Return (X, Y) of the center of cell containing provided text 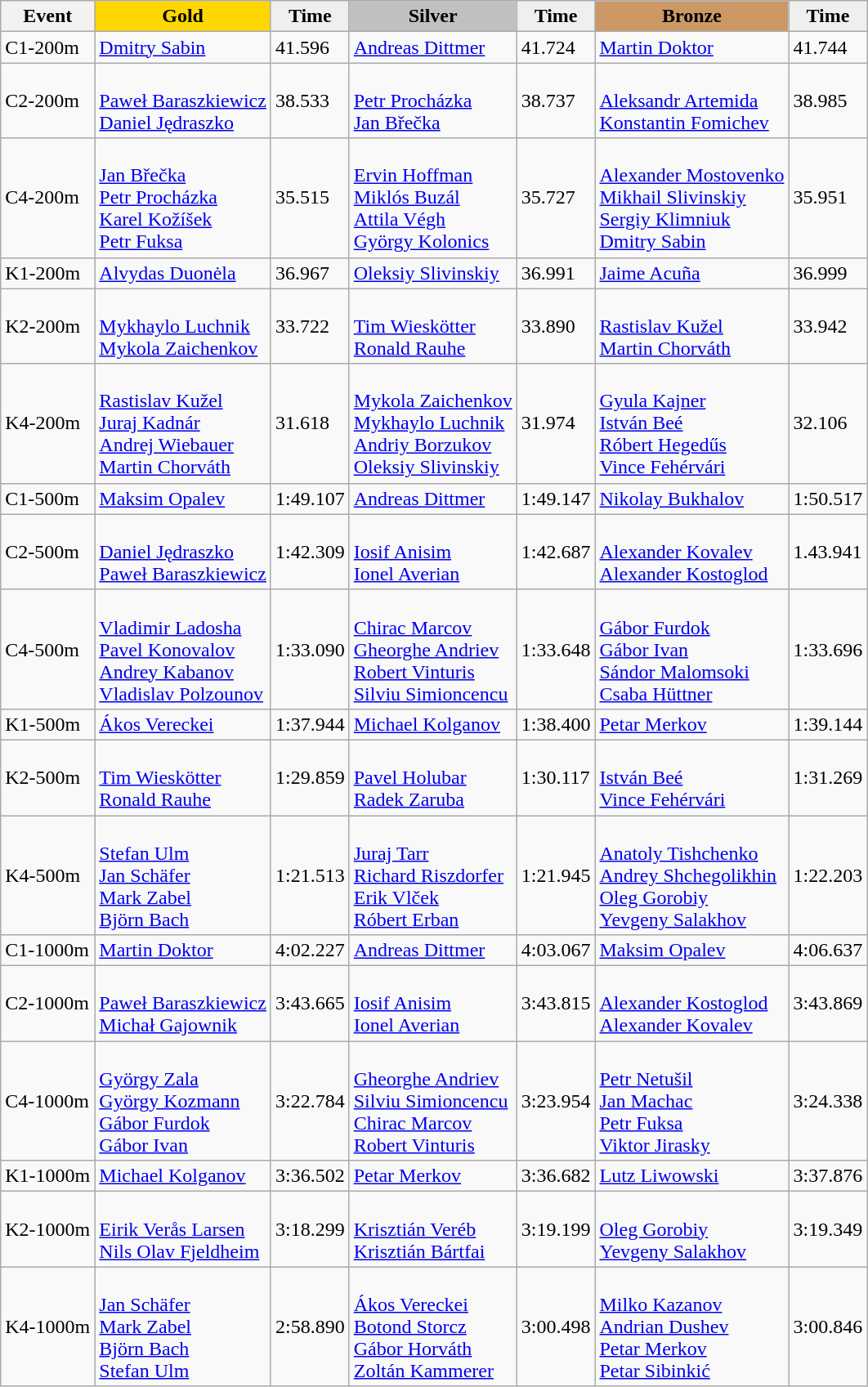
C4-500m (47, 649)
4:06.637 (828, 951)
István BeéVince Fehérvári (691, 777)
György ZalaGyörgy KozmannGábor FurdokGábor Ivan (183, 1101)
Dmitry Sabin (183, 47)
3:36.502 (310, 1176)
4:03.067 (556, 951)
33.890 (556, 326)
K4-500m (47, 875)
Oleg GorobiyYevgeny Salakhov (691, 1229)
35.727 (556, 198)
Paweł BaraszkiewiczDaniel Jędraszko (183, 101)
Gheorghe AndrievSilviu SimioncencuChirac MarcovRobert Vinturis (433, 1101)
1:42.687 (556, 552)
31.618 (310, 423)
41.744 (828, 47)
Gábor FurdokGábor IvanSándor MalomsokiCsaba Hüttner (691, 649)
C2-1000m (47, 1004)
K1-500m (47, 724)
Daniel JędraszkoPaweł Baraszkiewicz (183, 552)
Alvydas Duonėla (183, 273)
Nikolay Bukhalov (691, 499)
3:18.299 (310, 1229)
36.999 (828, 273)
Bronze (691, 16)
Rastislav KuželJuraj KadnárAndrej WiebauerMartin Chorváth (183, 423)
C2-500m (47, 552)
Mykola ZaichenkovMykhaylo LuchnikAndriy BorzukovOleksiy Slivinskiy (433, 423)
3:19.199 (556, 1229)
35.515 (310, 198)
41.596 (310, 47)
C1-500m (47, 499)
K2-200m (47, 326)
C1-1000m (47, 951)
3:36.682 (556, 1176)
1:42.309 (310, 552)
1:31.269 (828, 777)
1:49.107 (310, 499)
3:00.846 (828, 1327)
3:43.815 (556, 1004)
Alexander KovalevAlexander Kostoglod (691, 552)
Oleksiy Slivinskiy (433, 273)
3:00.498 (556, 1327)
Alexander MostovenkoMikhail SlivinskiySergiy KlimniukDmitry Sabin (691, 198)
1:21.513 (310, 875)
31.974 (556, 423)
Gold (183, 16)
3:22.784 (310, 1101)
K4-1000m (47, 1327)
Chirac MarcovGheorghe AndrievRobert VinturisSilviu Simioncencu (433, 649)
1:50.517 (828, 499)
1:22.203 (828, 875)
Silver (433, 16)
1.43.941 (828, 552)
1:39.144 (828, 724)
K2-1000m (47, 1229)
Jaime Acuña (691, 273)
1:33.090 (310, 649)
Juraj TarrRichard RiszdorferErik VlčekRóbert Erban (433, 875)
38.737 (556, 101)
33.942 (828, 326)
1:33.696 (828, 649)
Anatoly TishchenkoAndrey ShchegolikhinOleg GorobiyYevgeny Salakhov (691, 875)
Pavel HolubarRadek Zaruba (433, 777)
Eirik Verås LarsenNils Olav Fjeldheim (183, 1229)
Paweł BaraszkiewiczMichał Gajownik (183, 1004)
K2-500m (47, 777)
1:21.945 (556, 875)
32.106 (828, 423)
Gyula KajnerIstván BeéRóbert HegedűsVince Fehérvári (691, 423)
38.985 (828, 101)
C4-200m (47, 198)
Alexander KostoglodAlexander Kovalev (691, 1004)
Jan BřečkaPetr ProcházkaKarel KožíšekPetr Fuksa (183, 198)
K1-200m (47, 273)
Mykhaylo LuchnikMykola Zaichenkov (183, 326)
1:33.648 (556, 649)
Rastislav KuželMartin Chorváth (691, 326)
36.967 (310, 273)
Event (47, 16)
2:58.890 (310, 1327)
1:38.400 (556, 724)
3:43.869 (828, 1004)
Krisztián VerébKrisztián Bártfai (433, 1229)
3:37.876 (828, 1176)
1:49.147 (556, 499)
3:19.349 (828, 1229)
1:30.117 (556, 777)
K4-200m (47, 423)
Petr ProcházkaJan Břečka (433, 101)
33.722 (310, 326)
Milko KazanovAndrian DushevPetar MerkovPetar Sibinkić (691, 1327)
3:43.665 (310, 1004)
4:02.227 (310, 951)
Aleksandr ArtemidaKonstantin Fomichev (691, 101)
Vladimir LadoshaPavel KonovalovAndrey KabanovVladislav Polzounov (183, 649)
1:29.859 (310, 777)
35.951 (828, 198)
1:37.944 (310, 724)
C1-200m (47, 47)
36.991 (556, 273)
K1-1000m (47, 1176)
Jan SchäferMark ZabelBjörn BachStefan Ulm (183, 1327)
Lutz Liwowski (691, 1176)
Petr NetušilJan MachacPetr FuksaViktor Jirasky (691, 1101)
41.724 (556, 47)
C2-200m (47, 101)
38.533 (310, 101)
Ákos Vereckei (183, 724)
Stefan UlmJan SchäferMark ZabelBjörn Bach (183, 875)
Ervin HoffmanMiklós BuzálAttila VéghGyörgy Kolonics (433, 198)
3:24.338 (828, 1101)
C4-1000m (47, 1101)
3:23.954 (556, 1101)
Ákos VereckeiBotond StorczGábor HorváthZoltán Kammerer (433, 1327)
